Find where the given text appears and provide that cell's center as (x, y) coordinate. 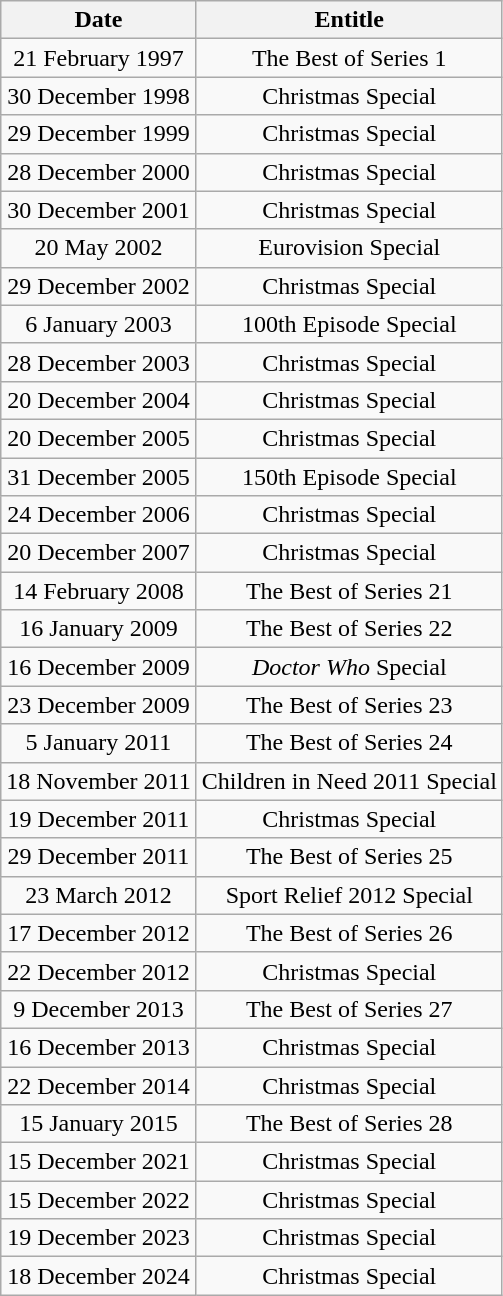
The Best of Series 23 (349, 705)
24 December 2006 (98, 515)
The Best of Series 26 (349, 933)
31 December 2005 (98, 477)
The Best of Series 28 (349, 1124)
The Best of Series 27 (349, 1009)
18 November 2011 (98, 781)
Entitle (349, 20)
The Best of Series 22 (349, 629)
Doctor Who Special (349, 667)
Eurovision Special (349, 248)
28 December 2003 (98, 362)
30 December 1998 (98, 96)
17 December 2012 (98, 933)
29 December 2002 (98, 286)
15 December 2021 (98, 1162)
15 January 2015 (98, 1124)
16 December 2013 (98, 1047)
19 December 2023 (98, 1238)
20 December 2004 (98, 400)
29 December 1999 (98, 134)
16 January 2009 (98, 629)
20 December 2005 (98, 438)
The Best of Series 25 (349, 857)
15 December 2022 (98, 1200)
22 December 2012 (98, 971)
29 December 2011 (98, 857)
The Best of Series 1 (349, 58)
150th Episode Special (349, 477)
9 December 2013 (98, 1009)
16 December 2009 (98, 667)
6 January 2003 (98, 324)
30 December 2001 (98, 210)
Children in Need 2011 Special (349, 781)
5 January 2011 (98, 743)
23 December 2009 (98, 705)
28 December 2000 (98, 172)
20 December 2007 (98, 553)
100th Episode Special (349, 324)
18 December 2024 (98, 1276)
The Best of Series 21 (349, 591)
Sport Relief 2012 Special (349, 895)
21 February 1997 (98, 58)
20 May 2002 (98, 248)
14 February 2008 (98, 591)
The Best of Series 24 (349, 743)
23 March 2012 (98, 895)
19 December 2011 (98, 819)
22 December 2014 (98, 1085)
Date (98, 20)
